Identify which cell holds the provided text, then report its (X, Y) central coordinate. 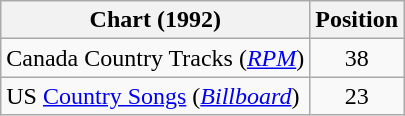
Canada Country Tracks (RPM) (156, 58)
23 (357, 96)
US Country Songs (Billboard) (156, 96)
Position (357, 20)
Chart (1992) (156, 20)
38 (357, 58)
